Identify which cell holds the provided text, then report its (X, Y) central coordinate. 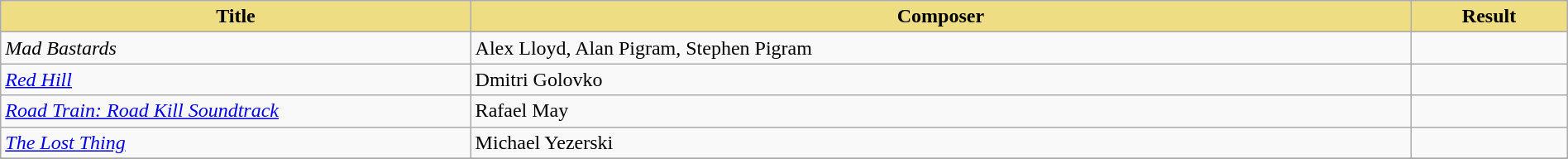
Dmitri Golovko (941, 79)
Title (236, 17)
The Lost Thing (236, 142)
Result (1489, 17)
Rafael May (941, 111)
Road Train: Road Kill Soundtrack (236, 111)
Alex Lloyd, Alan Pigram, Stephen Pigram (941, 48)
Michael Yezerski (941, 142)
Composer (941, 17)
Mad Bastards (236, 48)
Red Hill (236, 79)
